Search for the cell housing the specified text and yield its (X, Y) center coordinate. 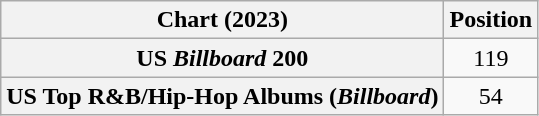
Chart (2023) (222, 20)
US Billboard 200 (222, 58)
119 (491, 58)
US Top R&B/Hip-Hop Albums (Billboard) (222, 96)
Position (491, 20)
54 (491, 96)
